Provide the [x, y] coordinate of the cell's center where the given text is located.  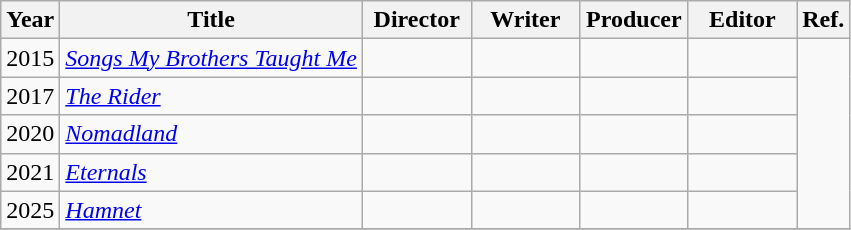
2020 [30, 134]
Producer [634, 20]
Nomadland [212, 134]
Writer [526, 20]
2021 [30, 172]
2015 [30, 58]
Songs My Brothers Taught Me [212, 58]
Year [30, 20]
The Rider [212, 96]
Eternals [212, 172]
Title [212, 20]
Hamnet [212, 210]
Director [416, 20]
2017 [30, 96]
Editor [742, 20]
2025 [30, 210]
Ref. [824, 20]
